Locate the cell with the specified text and output its (X, Y) center coordinate. 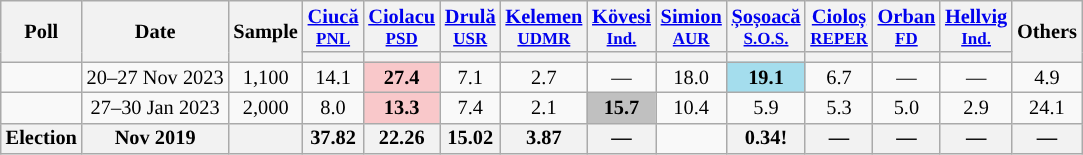
7.1 (470, 78)
37.82 (334, 138)
27–30 Jan 2023 (156, 108)
Others (1047, 30)
KövesiInd. (622, 26)
2.1 (544, 108)
DrulăUSR (470, 26)
5.3 (838, 108)
2.9 (976, 108)
6.7 (838, 78)
10.4 (692, 108)
24.1 (1047, 108)
1,100 (266, 78)
0.34! (766, 138)
CiucăPNL (334, 26)
Nov 2019 (156, 138)
15.7 (622, 108)
3.87 (544, 138)
18.0 (692, 78)
CioloșREPER (838, 26)
5.9 (766, 108)
Date (156, 30)
Election (42, 138)
13.3 (401, 108)
ȘoșoacăS.O.S. (766, 26)
KelemenUDMR (544, 26)
27.4 (401, 78)
HellvigInd. (976, 26)
22.26 (401, 138)
19.1 (766, 78)
OrbanFD (906, 26)
7.4 (470, 108)
5.0 (906, 108)
20–27 Nov 2023 (156, 78)
2,000 (266, 108)
Poll (42, 30)
CiolacuPSD (401, 26)
8.0 (334, 108)
2.7 (544, 78)
Sample (266, 30)
15.02 (470, 138)
SimionAUR (692, 26)
4.9 (1047, 78)
14.1 (334, 78)
